Capture the cell that displays the provided text and extract its [X, Y] central coordinate. 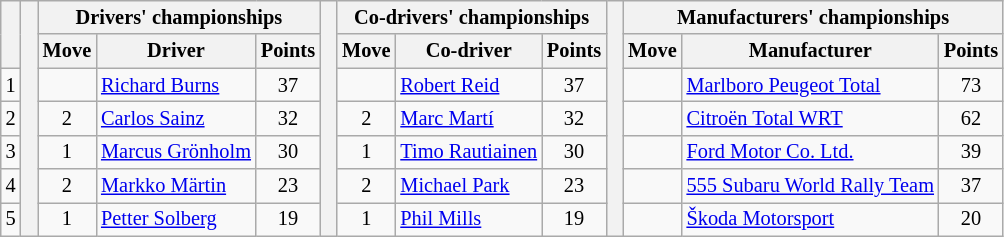
Petter Solberg [176, 219]
555 Subaru World Rally Team [810, 186]
Ford Motor Co. Ltd. [810, 152]
Timo Rautiainen [468, 152]
Markko Märtin [176, 186]
Manufacturers' championships [813, 17]
Co-drivers' championships [472, 17]
39 [971, 152]
Škoda Motorsport [810, 219]
Robert Reid [468, 85]
Carlos Sainz [176, 118]
4 [11, 186]
Manufacturer [810, 51]
Richard Burns [176, 85]
3 [11, 152]
Marc Martí [468, 118]
20 [971, 219]
Michael Park [468, 186]
Co-driver [468, 51]
Phil Mills [468, 219]
Marlboro Peugeot Total [810, 85]
5 [11, 219]
62 [971, 118]
Driver [176, 51]
Citroën Total WRT [810, 118]
Drivers' championships [179, 17]
Marcus Grönholm [176, 152]
73 [971, 85]
